Determine the [x, y] coordinate at the center of the cell enclosing the given text.  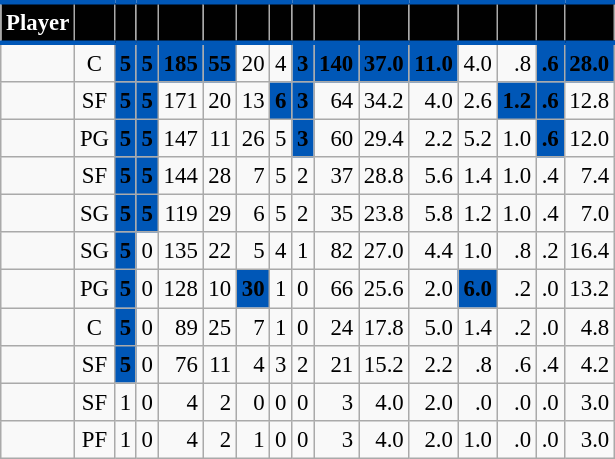
13.2 [589, 289]
24 [336, 327]
22 [220, 251]
2.6 [478, 101]
34.2 [384, 101]
140 [336, 62]
5.8 [434, 214]
60 [336, 139]
7.0 [589, 214]
55 [220, 62]
135 [180, 251]
29.4 [384, 139]
Player [38, 22]
171 [180, 101]
147 [180, 139]
28 [220, 176]
16.4 [589, 251]
28.0 [589, 62]
28.8 [384, 176]
13 [252, 101]
35 [336, 214]
66 [336, 289]
17.8 [384, 327]
25 [220, 327]
11.0 [434, 62]
23.8 [384, 214]
26 [252, 139]
4.8 [589, 327]
5.2 [478, 139]
7.4 [589, 176]
PF [95, 439]
5.6 [434, 176]
64 [336, 101]
29 [220, 214]
30 [252, 289]
6.0 [478, 289]
37 [336, 176]
15.2 [384, 364]
185 [180, 62]
25.6 [384, 289]
89 [180, 327]
82 [336, 251]
76 [180, 364]
37.0 [384, 62]
21 [336, 364]
5.0 [434, 327]
144 [180, 176]
4.2 [589, 364]
27.0 [384, 251]
4.4 [434, 251]
119 [180, 214]
128 [180, 289]
12.0 [589, 139]
10 [220, 289]
12.8 [589, 101]
